Find where the given text appears and provide that cell's center as (X, Y) coordinate. 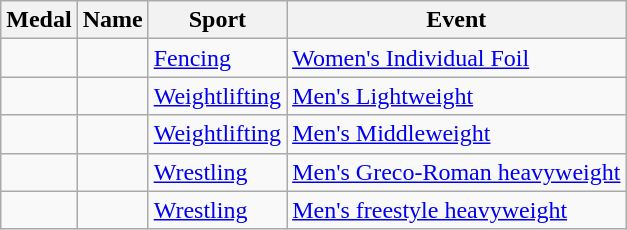
Men's Middleweight (456, 134)
Fencing (217, 58)
Men's Lightweight (456, 96)
Men's freestyle heavyweight (456, 210)
Women's Individual Foil (456, 58)
Event (456, 20)
Men's Greco-Roman heavyweight (456, 172)
Sport (217, 20)
Name (112, 20)
Medal (39, 20)
